Capture the cell that displays the provided text and extract its (X, Y) central coordinate. 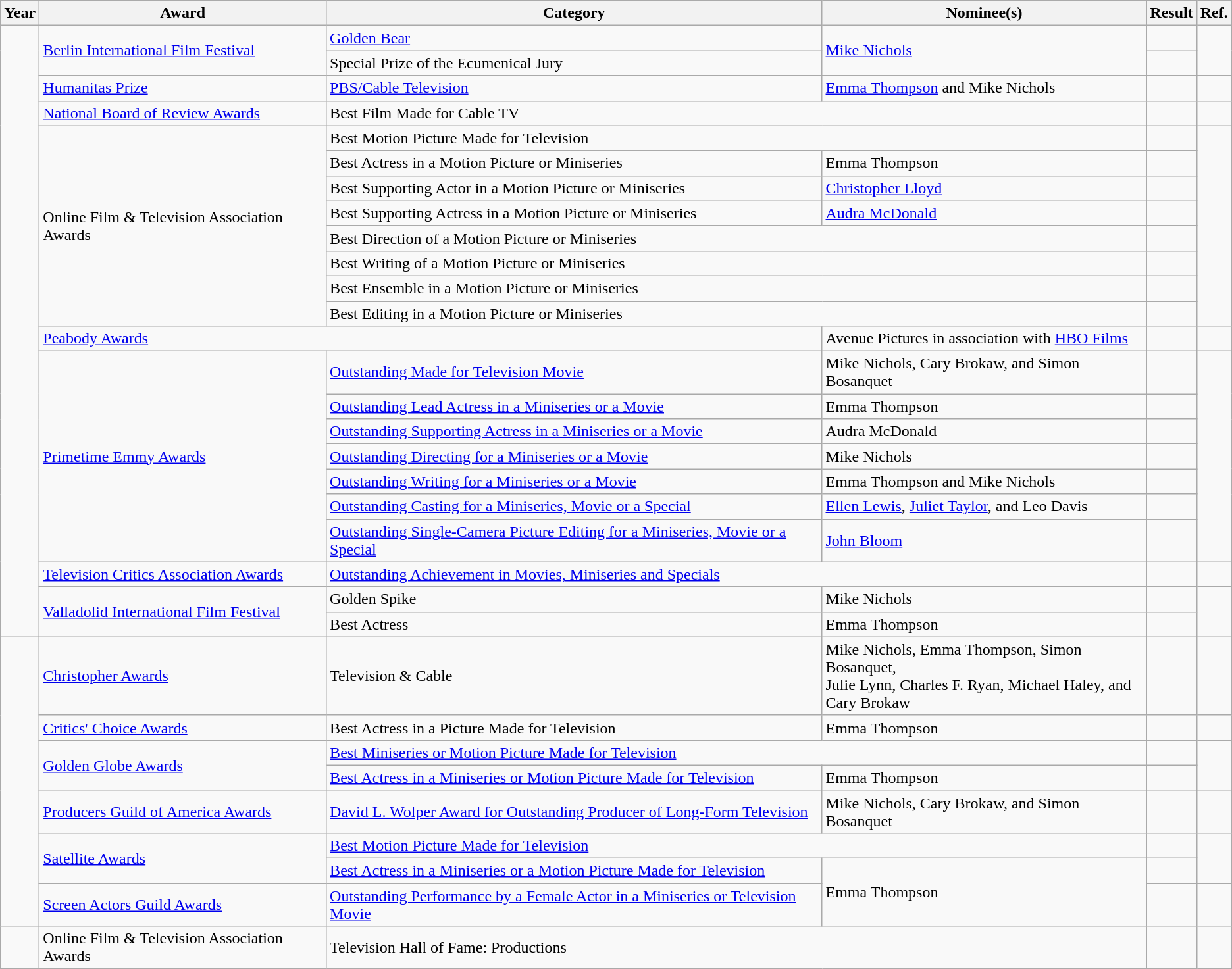
Best Actress in a Miniseries or a Motion Picture Made for Television (574, 871)
Ref. (1214, 13)
Peabody Awards (430, 339)
Best Actress in a Motion Picture or Miniseries (574, 163)
Best Actress in a Picture Made for Television (574, 728)
John Bloom (985, 541)
Mike Nichols, Emma Thompson, Simon Bosanquet, Julie Lynn, Charles F. Ryan, Michael Haley, and Cary Brokaw (985, 676)
Best Film Made for Cable TV (736, 113)
Best Ensemble in a Motion Picture or Miniseries (736, 288)
Christopher Awards (183, 676)
Satellite Awards (183, 858)
Best Actress in a Miniseries or Motion Picture Made for Television (574, 778)
Category (574, 13)
Award (183, 13)
Golden Globe Awards (183, 765)
Producers Guild of America Awards (183, 812)
Outstanding Casting for a Miniseries, Movie or a Special (574, 507)
Best Supporting Actress in a Motion Picture or Miniseries (574, 213)
Outstanding Directing for a Miniseries or a Movie (574, 457)
Best Writing of a Motion Picture or Miniseries (736, 263)
National Board of Review Awards (183, 113)
Special Prize of the Ecumenical Jury (574, 63)
Valladolid International Film Festival (183, 612)
Humanitas Prize (183, 88)
Outstanding Made for Television Movie (574, 372)
Best Direction of a Motion Picture or Miniseries (736, 238)
Christopher Lloyd (985, 188)
Television Critics Association Awards (183, 574)
Golden Bear (574, 38)
Primetime Emmy Awards (183, 457)
Best Actress (574, 624)
Critics' Choice Awards (183, 728)
Year (20, 13)
PBS/Cable Television (574, 88)
Outstanding Lead Actress in a Miniseries or a Movie (574, 407)
Best Miniseries or Motion Picture Made for Television (736, 753)
Outstanding Single-Camera Picture Editing for a Miniseries, Movie or a Special (574, 541)
Berlin International Film Festival (183, 51)
Outstanding Supporting Actress in a Miniseries or a Movie (574, 432)
Outstanding Achievement in Movies, Miniseries and Specials (736, 574)
Golden Spike (574, 599)
Outstanding Writing for a Miniseries or a Movie (574, 482)
Television & Cable (574, 676)
David L. Wolper Award for Outstanding Producer of Long-Form Television (574, 812)
Avenue Pictures in association with HBO Films (985, 339)
Television Hall of Fame: Productions (736, 947)
Outstanding Performance by a Female Actor in a Miniseries or Television Movie (574, 905)
Nominee(s) (985, 13)
Best Supporting Actor in a Motion Picture or Miniseries (574, 188)
Result (1171, 13)
Screen Actors Guild Awards (183, 905)
Ellen Lewis, Juliet Taylor, and Leo Davis (985, 507)
Best Editing in a Motion Picture or Miniseries (736, 314)
